Locate the cell with the specified text and output its [X, Y] center coordinate. 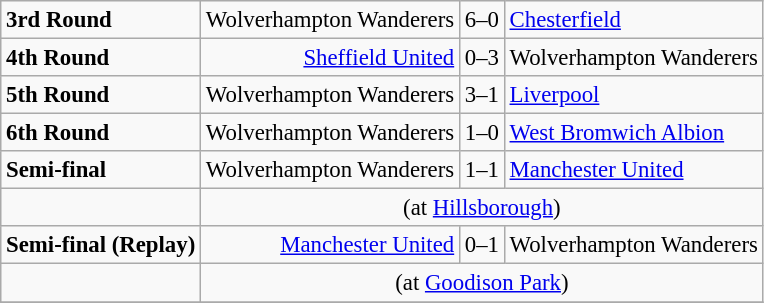
3–1 [482, 95]
1–0 [482, 133]
5th Round [101, 95]
6th Round [101, 133]
Sheffield United [330, 58]
6–0 [482, 20]
West Bromwich Albion [634, 133]
Semi-final (Replay) [101, 245]
Semi-final [101, 170]
Liverpool [634, 95]
(at Goodison Park) [482, 283]
4th Round [101, 58]
(at Hillsborough) [482, 208]
Chesterfield [634, 20]
0–3 [482, 58]
1–1 [482, 170]
3rd Round [101, 20]
0–1 [482, 245]
